From the cell containing the given text, extract its center point as [X, Y] coordinate. 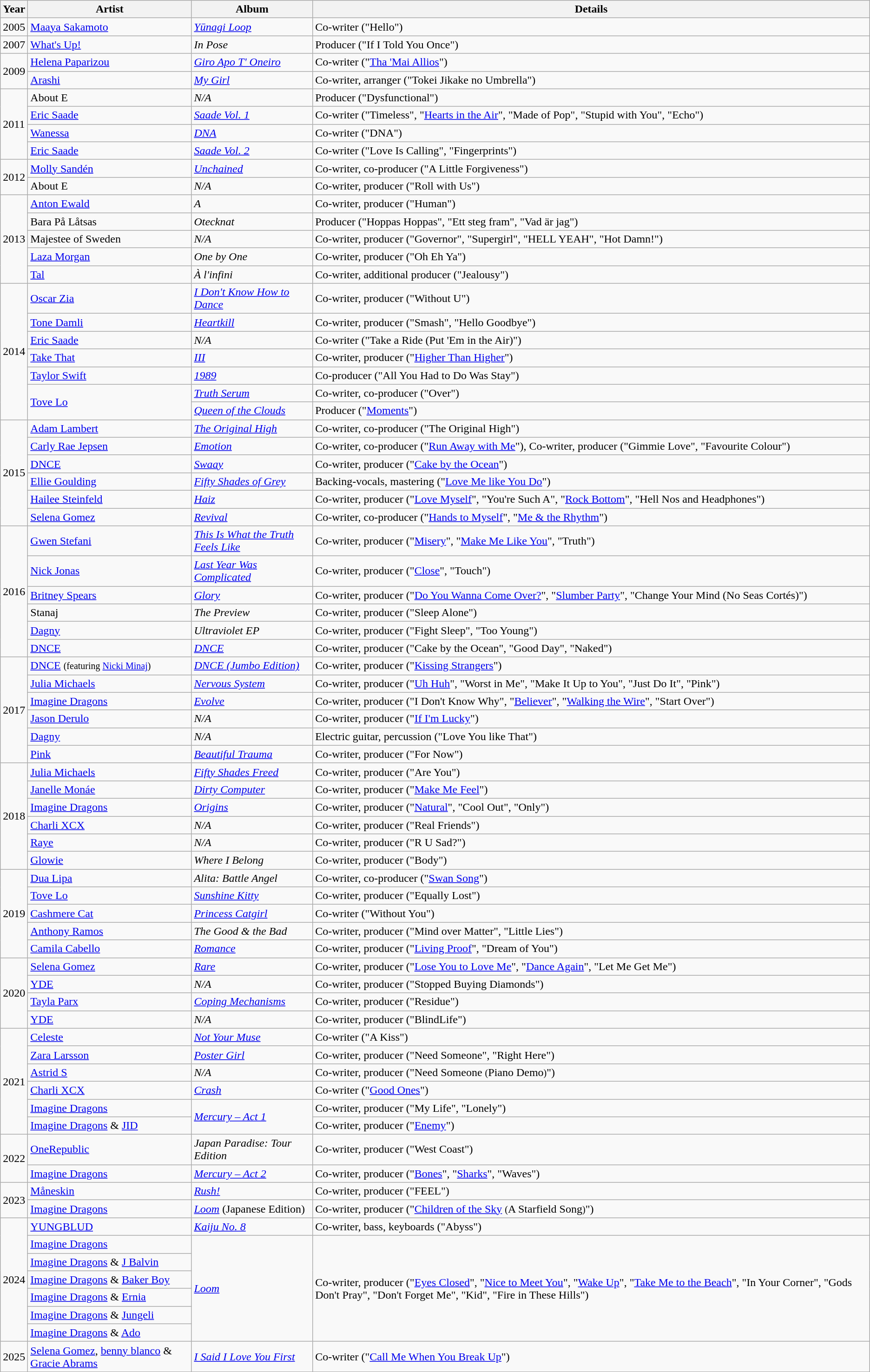
The Good & the Bad [252, 931]
Co-writer, producer ("Enemy") [591, 1126]
Fifty Shades Freed [252, 772]
2013 [14, 239]
Co-writer, producer ("Mind over Matter", "Little Lies") [591, 931]
Co-writer ("Hello") [591, 27]
Truth Serum [252, 393]
One by One [252, 257]
OneRepublic [110, 1149]
Giro Apo T' Oneiro [252, 62]
YUNGBLUD [110, 1227]
Evolve [252, 701]
Co-writer ("Call Me When You Break Up") [591, 1357]
Co-writer ("DNA") [591, 133]
DNCE (featuring Nicki Minaj) [110, 666]
The Original High [252, 428]
2020 [14, 993]
2017 [14, 710]
Co-writer, producer ("Are You") [591, 772]
2015 [14, 473]
Co-producer ("All You Had to Do Was Stay") [591, 375]
Imagine Dragons & J Balvin [110, 1262]
Album [252, 9]
Mercury – Act 2 [252, 1174]
Nick Jonas [110, 571]
What's Up! [110, 45]
2021 [14, 1081]
Co-writer, producer ("Roll with Us") [591, 186]
I Said I Love You First [252, 1357]
Co-writer, bass, keyboards ("Abyss") [591, 1227]
Co-writer, arranger ("Tokei Jikake no Umbrella") [591, 80]
Celeste [110, 1037]
Co-writer ("Love Is Calling", "Fingerprints") [591, 151]
Anton Ewald [110, 204]
Co-writer, producer ("For Now") [591, 754]
Rare [252, 966]
Co-writer, producer ("Uh Huh", "Worst in Me", "Make It Up to You", "Just Do It", "Pink") [591, 683]
Co-writer, co-producer ("A Little Forgiveness") [591, 168]
Poster Girl [252, 1055]
Co-writer, co-producer ("Run Away with Me"), Co-writer, producer ("Gimmie Love", "Favourite Colour") [591, 446]
Co-writer ("Take a Ride (Put 'Em in the Air)") [591, 340]
In Pose [252, 45]
2009 [14, 71]
Co-writer, producer ("Oh Eh Ya") [591, 257]
Co-writer, producer ("Real Friends") [591, 825]
Co-writer, producer ("Need Someone (Piano Demo)") [591, 1072]
2022 [14, 1159]
My Girl [252, 80]
Taylor Swift [110, 375]
Backing-vocals, mastering ("Love Me like You Do") [591, 481]
Producer ("Moments") [591, 411]
Not Your Muse [252, 1037]
Dua Lipa [110, 878]
Co-writer, producer ("Body") [591, 860]
2016 [14, 591]
Revival [252, 517]
Co-writer, producer ("FEEL") [591, 1191]
Saade Vol. 2 [252, 151]
Emotion [252, 446]
Sunshine Kitty [252, 896]
Adam Lambert [110, 428]
Heartkill [252, 322]
Wanessa [110, 133]
Producer ("If I Told You Once") [591, 45]
Janelle Monáe [110, 789]
Co-writer, co-producer ("Swan Song") [591, 878]
Helena Paparizou [110, 62]
Co-writer, producer ("Bones", "Sharks", "Waves") [591, 1174]
Otecknat [252, 222]
Co-writer, producer ("R U Sad?") [591, 843]
Beautiful Trauma [252, 754]
Cashmere Cat [110, 913]
Co-writer, producer ("Equally Lost") [591, 896]
Co-writer ("Good Ones") [591, 1090]
Co-writer ("Without You") [591, 913]
Co-writer, producer ("I Don't Know Why", "Believer", "Walking the Wire", "Start Over") [591, 701]
Loom [252, 1288]
Queen of the Clouds [252, 411]
Co-writer, producer ("Fight Sleep", "Too Young") [591, 630]
Co-writer, producer ("If I'm Lucky") [591, 719]
2005 [14, 27]
Origins [252, 807]
Co-writer, producer ("West Coast") [591, 1149]
Pink [110, 754]
Co-writer, producer ("Smash", "Hello Goodbye") [591, 322]
Where I Belong [252, 860]
Co-writer, producer ("Do You Wanna Come Over?", "Slumber Party", "Change Your Mind (No Seas Cortés)") [591, 595]
2024 [14, 1280]
Co-writer, producer ("Stopped Buying Diamonds") [591, 984]
Co-writer, co-producer ("Over") [591, 393]
Co-writer, producer ("Higher Than Higher") [591, 358]
1989 [252, 375]
2014 [14, 351]
Year [14, 9]
Co-writer, producer ("Children of the Sky (A Starfield Song)") [591, 1209]
Details [591, 9]
Bara På Låtsas [110, 222]
Tone Damli [110, 322]
Gwen Stefani [110, 541]
Imagine Dragons & Ado [110, 1333]
Yūnagi Loop [252, 27]
III [252, 358]
I Don't Know How to Dance [252, 298]
Co-writer, producer ("Natural", "Cool Out", "Only") [591, 807]
Co-writer, producer ("Governor", "Supergirl", "HELL YEAH", "Hot Damn!") [591, 239]
Co-writer, producer ("My Life", "Lonely") [591, 1108]
Loom (Japanese Edition) [252, 1209]
Co-writer, co-producer ("Hands to Myself", "Me & the Rhythm") [591, 517]
Fifty Shades of Grey [252, 481]
Stanaj [110, 613]
Oscar Zia [110, 298]
Co-writer, producer ("Make Me Feel") [591, 789]
Tayla Parx [110, 1002]
Co-writer, producer ("Cake by the Ocean") [591, 464]
Selena Gomez, benny blanco & Gracie Abrams [110, 1357]
Co-writer, producer ("Human") [591, 204]
Producer ("Dysfunctional") [591, 98]
Co-writer, co-producer ("The Original High") [591, 428]
Anthony Ramos [110, 931]
Imagine Dragons & Ernia [110, 1297]
Carly Rae Jepsen [110, 446]
Princess Catgirl [252, 913]
Mercury – Act 1 [252, 1117]
Coping Mechanisms [252, 1002]
Imagine Dragons & JID [110, 1126]
Co-writer ("A Kiss") [591, 1037]
Co-writer, producer ("Kissing Strangers") [591, 666]
Haiz [252, 499]
Producer ("Hoppas Hoppas", "Ett steg fram", "Vad är jag") [591, 222]
2011 [14, 124]
Glory [252, 595]
Co-writer ("Timeless", "Hearts in the Air", "Made of Pop", "Stupid with You", "Echo") [591, 115]
DNCE (Jumbo Edition) [252, 666]
Glowie [110, 860]
Alita: Battle Angel [252, 878]
Co-writer, producer ("Sleep Alone") [591, 613]
Co-writer, producer ("Lose You to Love Me", "Dance Again", "Let Me Get Me") [591, 966]
Imagine Dragons & Jungeli [110, 1315]
Raye [110, 843]
Unchained [252, 168]
Laza Morgan [110, 257]
Saade Vol. 1 [252, 115]
Romance [252, 949]
2018 [14, 816]
2007 [14, 45]
This Is What the Truth Feels Like [252, 541]
Ellie Goulding [110, 481]
Japan Paradise: Tour Edition [252, 1149]
Imagine Dragons & Baker Boy [110, 1280]
Camila Cabello [110, 949]
Maaya Sakamoto [110, 27]
Co-writer, producer ("Cake by the Ocean", "Good Day", "Naked") [591, 648]
Astrid S [110, 1072]
The Preview [252, 613]
Tal [110, 275]
Ultraviolet EP [252, 630]
Co-writer, producer ("Residue") [591, 1002]
Electric guitar, percussion ("Love You like That") [591, 736]
Dirty Computer [252, 789]
Kaiju No. 8 [252, 1227]
Nervous System [252, 683]
Co-writer, producer ("Misery", "Make Me Like You", "Truth") [591, 541]
Co-writer, producer ("Without U") [591, 298]
Co-writer, producer ("Need Someone", "Right Here") [591, 1055]
Co-writer, producer ("BlindLife") [591, 1019]
Majestee of Sweden [110, 239]
Co-writer, additional producer ("Jealousy") [591, 275]
Artist [110, 9]
Co-writer, producer ("Love Myself", "You're Such A", "Rock Bottom", "Hell Nos and Headphones") [591, 499]
Molly Sandén [110, 168]
A [252, 204]
Måneskin [110, 1191]
Co-writer ("Tha 'Mai Allios") [591, 62]
2019 [14, 913]
DNA [252, 133]
Last Year Was Complicated [252, 571]
Arashi [110, 80]
Rush! [252, 1191]
Britney Spears [110, 595]
Jason Derulo [110, 719]
Co-writer, producer ("Close", "Touch") [591, 571]
Co-writer, producer ("Living Proof", "Dream of You") [591, 949]
Crash [252, 1090]
À l'infini [252, 275]
Take That [110, 358]
Swaay [252, 464]
2012 [14, 177]
Hailee Steinfeld [110, 499]
2023 [14, 1200]
Zara Larsson [110, 1055]
2025 [14, 1357]
